Output the [x, y] coordinate of the center of the cell containing the given text.  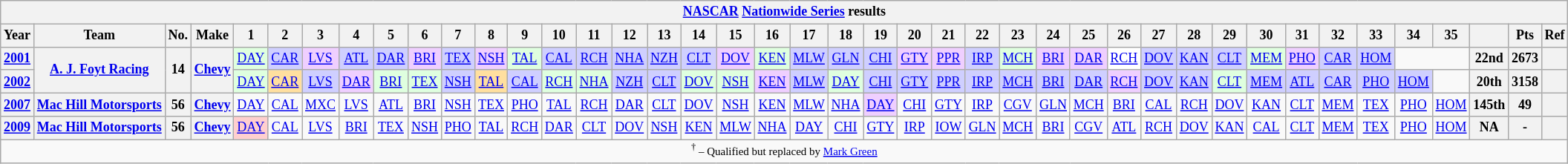
MXC [321, 104]
1 [251, 36]
23 [1018, 36]
Year [18, 36]
17 [809, 36]
21 [949, 36]
31 [1302, 36]
3158 [1525, 82]
No. [178, 36]
2002 [18, 82]
19 [881, 36]
5 [391, 36]
25 [1088, 36]
Ref [1555, 36]
Pts [1525, 36]
2 [285, 36]
2007 [18, 104]
Make [212, 36]
27 [1159, 36]
20 [915, 36]
30 [1267, 36]
35 [1451, 36]
8 [491, 36]
11 [594, 36]
22 [982, 36]
10 [560, 36]
12 [630, 36]
- [1525, 128]
29 [1229, 36]
2001 [18, 58]
7 [457, 36]
Team [99, 36]
15 [735, 36]
13 [664, 36]
NA [1489, 128]
34 [1414, 36]
NASCAR Nationwide Series results [784, 12]
20th [1489, 82]
33 [1376, 36]
4 [356, 36]
3 [321, 36]
32 [1338, 36]
18 [846, 36]
2673 [1525, 58]
2009 [18, 128]
24 [1053, 36]
IOW [949, 128]
A. J. Foyt Racing [99, 70]
49 [1525, 104]
145th [1489, 104]
26 [1124, 36]
† – Qualified but replaced by Mark Green [784, 151]
28 [1194, 36]
16 [772, 36]
6 [425, 36]
22nd [1489, 58]
9 [525, 36]
